Scan for the cell matching the given text and deliver its (x, y) coordinate at center. 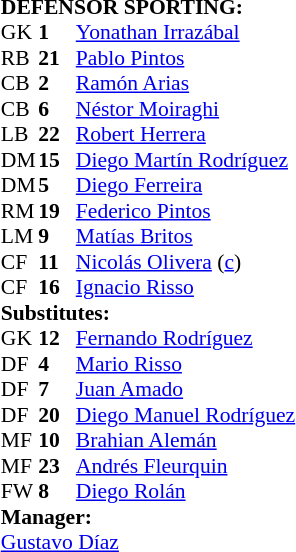
Robert Herrera (186, 135)
4 (57, 364)
12 (57, 339)
LM (20, 237)
6 (57, 109)
5 (57, 185)
RB (20, 58)
1 (57, 33)
8 (57, 491)
Fernando Rodríguez (186, 339)
Yonathan Irrazábal (186, 33)
Diego Martín Rodríguez (186, 160)
Federico Pintos (186, 211)
2 (57, 83)
Andrés Fleurquin (186, 466)
Ignacio Risso (186, 287)
Néstor Moiraghi (186, 109)
23 (57, 466)
21 (57, 58)
22 (57, 135)
11 (57, 262)
Mario Risso (186, 364)
7 (57, 389)
19 (57, 211)
Matías Britos (186, 237)
FW (20, 491)
RM (20, 211)
9 (57, 237)
Diego Ferreira (186, 185)
15 (57, 160)
Diego Manuel Rodríguez (186, 415)
LB (20, 135)
16 (57, 287)
Manager: (148, 517)
Brahian Alemán (186, 441)
Ramón Arias (186, 83)
20 (57, 415)
Substitutes: (148, 313)
Nicolás Olivera (c) (186, 262)
Juan Amado (186, 389)
10 (57, 441)
Diego Rolán (186, 491)
Pablo Pintos (186, 58)
